From the cell containing the given text, extract its center point as (X, Y) coordinate. 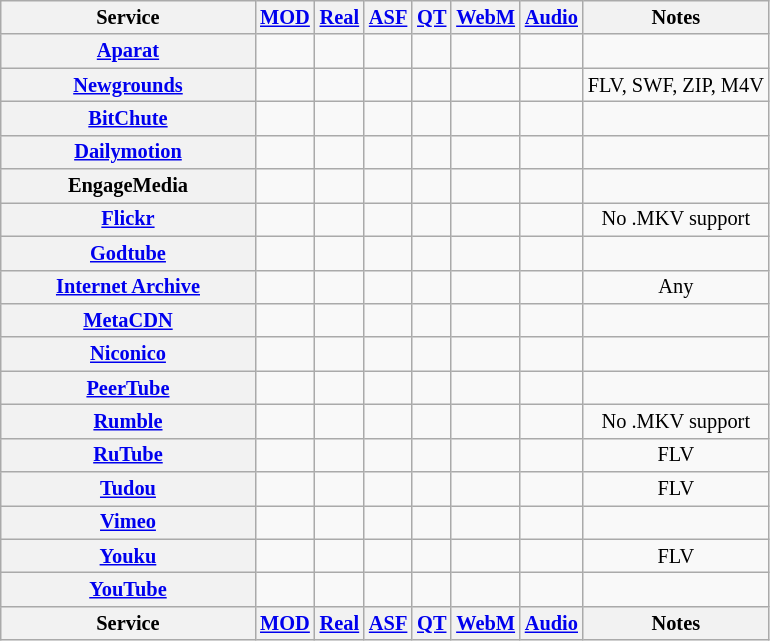
Dailymotion (128, 152)
RuTube (128, 455)
Aparat (128, 51)
Vimeo (128, 522)
YouTube (128, 589)
PeerTube (128, 388)
Niconico (128, 354)
Tudou (128, 489)
Newgrounds (128, 85)
Internet Archive (128, 287)
Any (676, 287)
Youku (128, 556)
MetaCDN (128, 320)
Rumble (128, 421)
Flickr (128, 219)
Godtube (128, 253)
EngageMedia (128, 186)
BitChute (128, 118)
FLV, SWF, ZIP, M4V (676, 85)
